Output the [X, Y] coordinate of the center of the cell containing the given text.  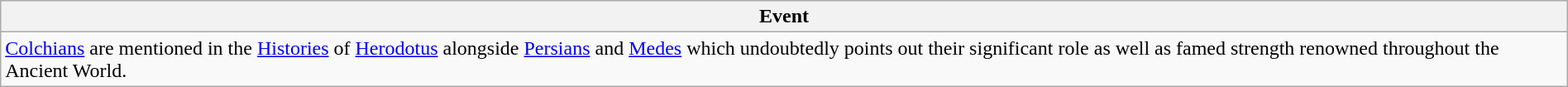
Event [784, 17]
